Return (x, y) of the center of cell containing provided text 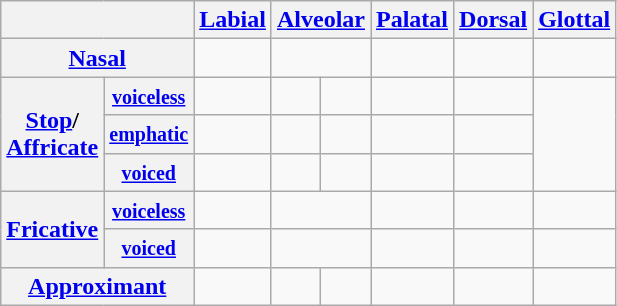
Stop/Affricate (52, 134)
Palatal (412, 20)
Glottal (574, 20)
Alveolar (320, 20)
Approximant (98, 286)
Fricative (52, 229)
Nasal (98, 58)
Labial (233, 20)
Dorsal (494, 20)
emphatic (149, 134)
